Provide the (X, Y) coordinate of the cell's center where the given text is located.  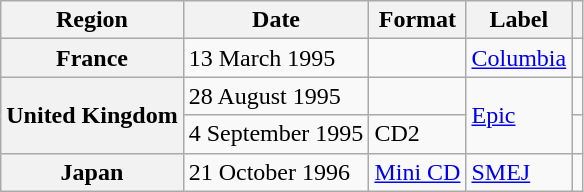
Label (519, 20)
Date (276, 20)
United Kingdom (92, 115)
France (92, 58)
Format (418, 20)
CD2 (418, 134)
Epic (519, 115)
Region (92, 20)
28 August 1995 (276, 96)
Japan (92, 172)
SMEJ (519, 172)
21 October 1996 (276, 172)
Mini CD (418, 172)
4 September 1995 (276, 134)
13 March 1995 (276, 58)
Columbia (519, 58)
